Provide the [x, y] coordinate of the cell's center where the given text is located.  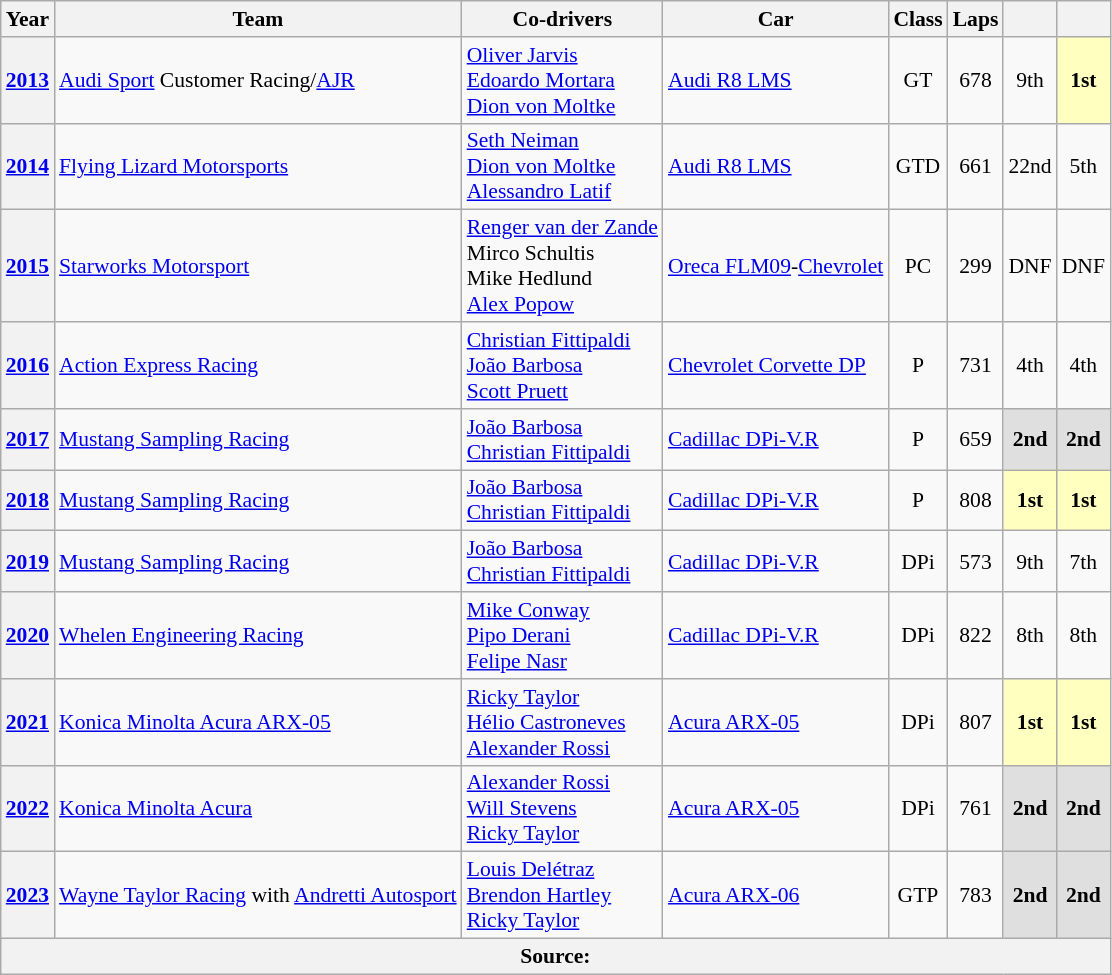
Team [258, 19]
2022 [28, 808]
2020 [28, 636]
822 [976, 636]
Konica Minolta Acura ARX-05 [258, 722]
Acura ARX-06 [776, 896]
807 [976, 722]
Oliver Jarvis Edoardo Mortara Dion von Moltke [562, 80]
808 [976, 500]
Year [28, 19]
Source: [556, 957]
2019 [28, 562]
2013 [28, 80]
2018 [28, 500]
Chevrolet Corvette DP [776, 366]
2016 [28, 366]
5th [1084, 166]
2023 [28, 896]
2021 [28, 722]
Whelen Engineering Racing [258, 636]
2015 [28, 266]
Audi Sport Customer Racing/AJR [258, 80]
Flying Lizard Motorsports [258, 166]
661 [976, 166]
Co-drivers [562, 19]
Mike Conway Pipo Derani Felipe Nasr [562, 636]
2014 [28, 166]
Starworks Motorsport [258, 266]
Class [918, 19]
2017 [28, 440]
Seth Neiman Dion von Moltke Alessandro Latif [562, 166]
299 [976, 266]
Christian Fittipaldi João Barbosa Scott Pruett [562, 366]
GTP [918, 896]
Alexander Rossi Will Stevens Ricky Taylor [562, 808]
783 [976, 896]
573 [976, 562]
Car [776, 19]
PC [918, 266]
659 [976, 440]
Konica Minolta Acura [258, 808]
Laps [976, 19]
Ricky Taylor Hélio Castroneves Alexander Rossi [562, 722]
Oreca FLM09-Chevrolet [776, 266]
7th [1084, 562]
GT [918, 80]
22nd [1030, 166]
761 [976, 808]
731 [976, 366]
Wayne Taylor Racing with Andretti Autosport [258, 896]
Renger van der Zande Mirco Schultis Mike Hedlund Alex Popow [562, 266]
GTD [918, 166]
Louis Delétraz Brendon Hartley Ricky Taylor [562, 896]
678 [976, 80]
Action Express Racing [258, 366]
